Locate the cell with the specified text and output its (X, Y) center coordinate. 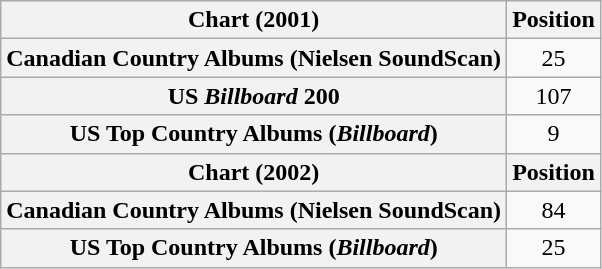
9 (554, 134)
84 (554, 210)
US Billboard 200 (254, 96)
Chart (2001) (254, 20)
107 (554, 96)
Chart (2002) (254, 172)
